Detect which cell encompasses the target text, then output its [x, y] center coordinate. 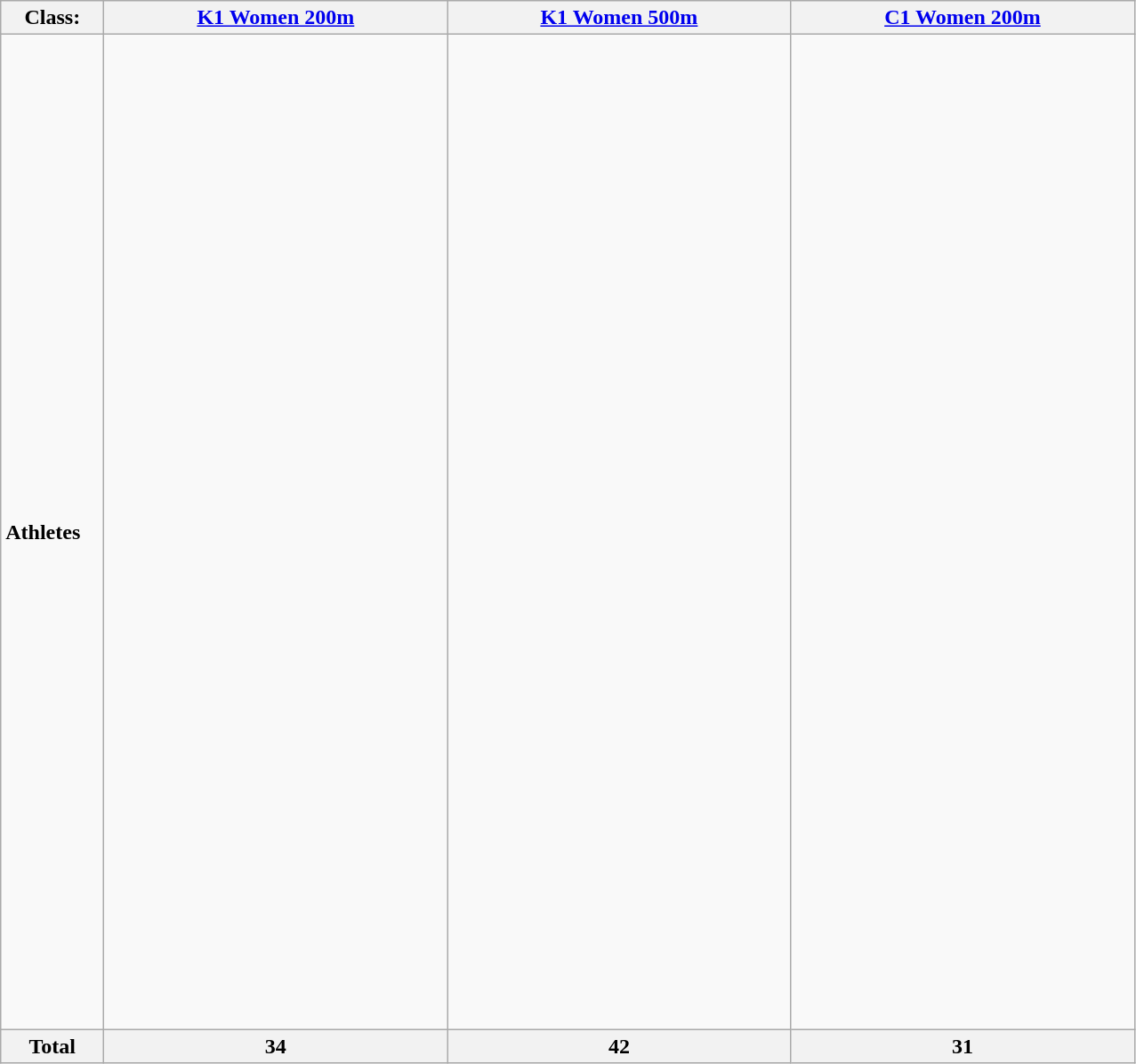
42 [619, 1046]
K1 Women 500m [619, 18]
Class: [52, 18]
C1 Women 200m [963, 18]
K1 Women 200m [276, 18]
Athletes [52, 532]
Total [52, 1046]
31 [963, 1046]
34 [276, 1046]
